Find where the given text appears and provide that cell's center as (x, y) coordinate. 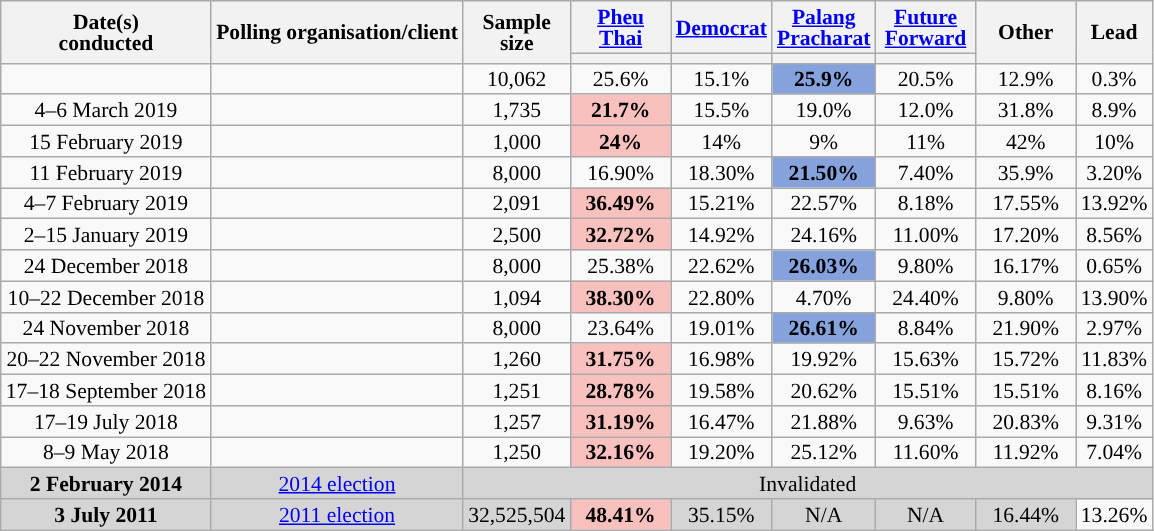
0.3% (1114, 78)
38.30% (621, 296)
Democrat (722, 27)
7.04% (1114, 452)
1,094 (517, 296)
11.83% (1114, 360)
31.75% (621, 360)
15.21% (722, 204)
17.55% (1026, 204)
4–6 March 2019 (106, 110)
32,525,504 (517, 514)
12.0% (926, 110)
12.9% (1026, 78)
9.63% (926, 422)
25.9% (824, 78)
17–19 July 2018 (106, 422)
2,500 (517, 234)
31.8% (1026, 110)
16.90% (621, 172)
14.92% (722, 234)
8.9% (1114, 110)
16.17% (1026, 266)
21.88% (824, 422)
26.03% (824, 266)
36.49% (621, 204)
13.26% (1114, 514)
10–22 December 2018 (106, 296)
23.64% (621, 328)
8.84% (926, 328)
17–18 September 2018 (106, 390)
20–22 November 2018 (106, 360)
1,260 (517, 360)
20.83% (1026, 422)
22.57% (824, 204)
3 July 2011 (106, 514)
24 November 2018 (106, 328)
16.44% (1026, 514)
4.70% (824, 296)
35.9% (1026, 172)
8.18% (926, 204)
18.30% (722, 172)
15.63% (926, 360)
7.40% (926, 172)
24% (621, 142)
20.5% (926, 78)
20.62% (824, 390)
32.72% (621, 234)
21.50% (824, 172)
28.78% (621, 390)
15.5% (722, 110)
2.97% (1114, 328)
22.80% (722, 296)
11.92% (1026, 452)
Date(s)conducted (106, 32)
48.41% (621, 514)
42% (1026, 142)
4–7 February 2019 (106, 204)
2014 election (337, 484)
14% (722, 142)
2 February 2014 (106, 484)
9.31% (1114, 422)
1,735 (517, 110)
2011 election (337, 514)
19.0% (824, 110)
32.16% (621, 452)
13.92% (1114, 204)
19.20% (722, 452)
11.60% (926, 452)
22.62% (722, 266)
15 February 2019 (106, 142)
Palang Pracharat (824, 27)
24.40% (926, 296)
25.38% (621, 266)
21.7% (621, 110)
Pheu Thai (621, 27)
9% (824, 142)
25.6% (621, 78)
31.19% (621, 422)
8.16% (1114, 390)
13.90% (1114, 296)
15.72% (1026, 360)
Polling organisation/client (337, 32)
25.12% (824, 452)
24 December 2018 (106, 266)
Invalidated (808, 484)
26.61% (824, 328)
11% (926, 142)
10,062 (517, 78)
1,000 (517, 142)
8–9 May 2018 (106, 452)
35.15% (722, 514)
3.20% (1114, 172)
Future Forward (926, 27)
0.65% (1114, 266)
19.58% (722, 390)
1,251 (517, 390)
10% (1114, 142)
16.98% (722, 360)
Other (1026, 32)
1,257 (517, 422)
8.56% (1114, 234)
15.1% (722, 78)
24.16% (824, 234)
11 February 2019 (106, 172)
19.01% (722, 328)
2,091 (517, 204)
21.90% (1026, 328)
17.20% (1026, 234)
19.92% (824, 360)
1,250 (517, 452)
2–15 January 2019 (106, 234)
16.47% (722, 422)
Lead (1114, 32)
11.00% (926, 234)
Sample size (517, 32)
